Provide the [X, Y] coordinate of the cell's center where the given text is located.  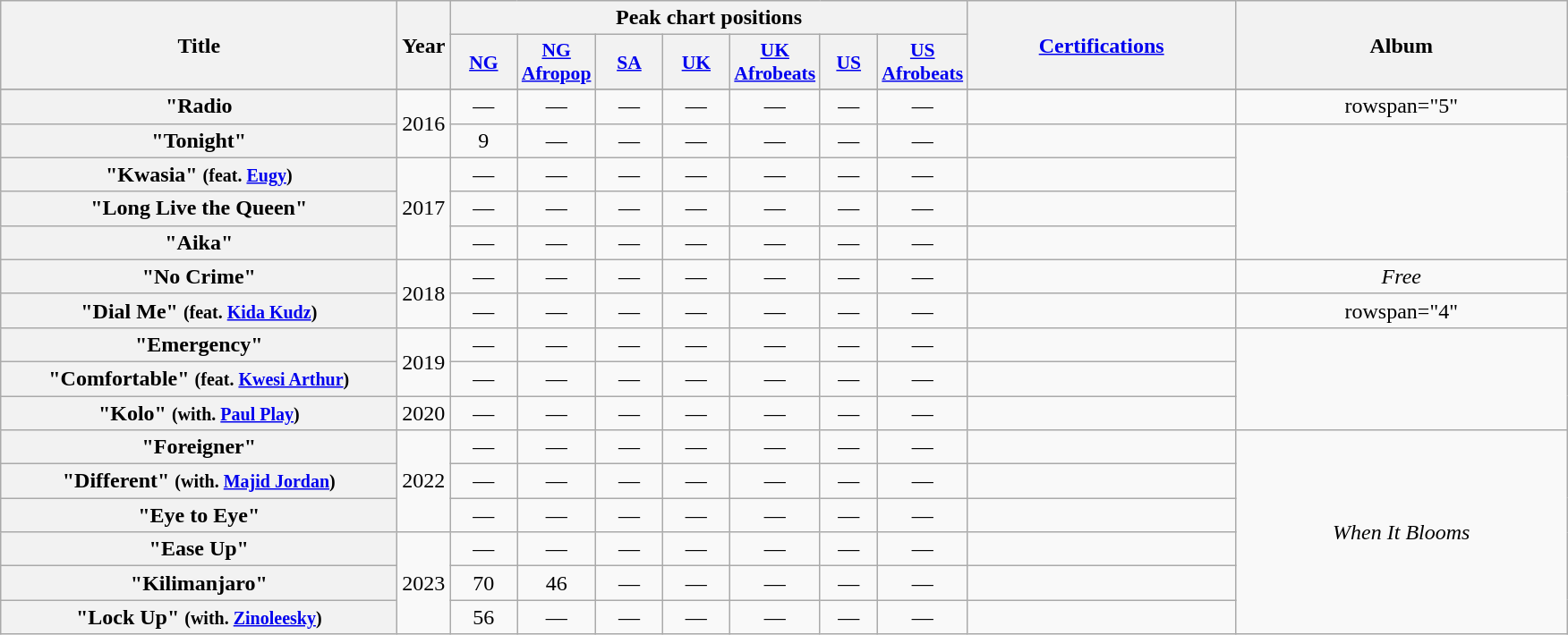
Certifications [1101, 45]
rowspan="5" [1402, 106]
2018 [424, 293]
"Dial Me" (feat. Kida Kudz) [199, 310]
UKAfrobeats [775, 63]
"Foreigner" [199, 447]
NGAfropop [557, 63]
Album [1402, 45]
2017 [424, 208]
When It Blooms [1402, 532]
"Lock Up" (with. Zinoleesky) [199, 617]
SA [628, 63]
70 [483, 583]
"Tonight" [199, 140]
2023 [424, 583]
"Kwasia" (feat. Eugy) [199, 174]
Year [424, 45]
UK [696, 63]
56 [483, 617]
"Emergency" [199, 344]
2016 [424, 123]
"Aika" [199, 242]
2022 [424, 481]
Title [199, 45]
"Eye to Eye" [199, 515]
"Kilimanjaro" [199, 583]
2019 [424, 361]
"Comfortable" (feat. Kwesi Arthur) [199, 378]
US [848, 63]
"Ease Up" [199, 549]
rowspan="4" [1402, 310]
9 [483, 140]
Free [1402, 276]
"Long Live the Queen" [199, 208]
"Kolo" (with. Paul Play) [199, 412]
2020 [424, 412]
NG [483, 63]
"Radio [199, 106]
46 [557, 583]
"No Crime" [199, 276]
USAfrobeats [922, 63]
Peak chart positions [709, 18]
"Different" (with. Majid Jordan) [199, 481]
